Find where the given text appears and provide that cell's center as (X, Y) coordinate. 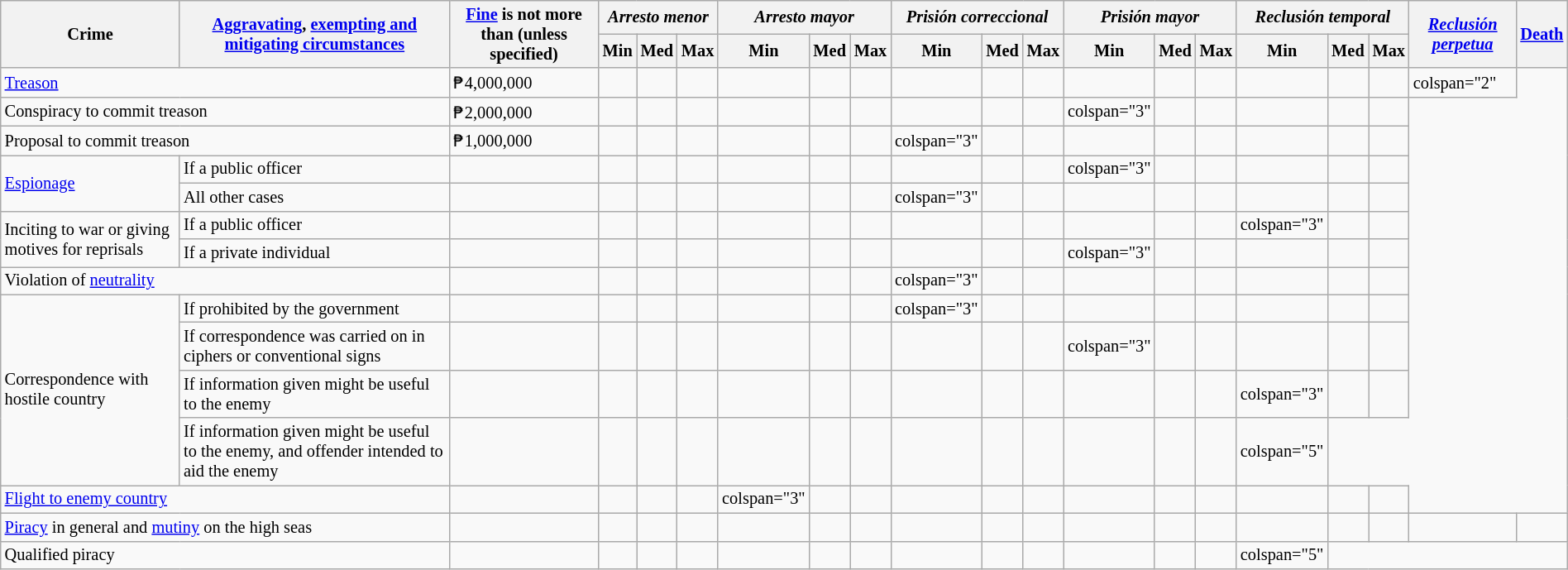
Crime (90, 34)
Proposal to commit treason (225, 141)
Reclusión perpetua (1463, 34)
Espionage (90, 182)
Inciting to war or giving motives for reprisals (90, 238)
₱2,000,000 (523, 111)
Reclusión temporal (1323, 17)
Prisión mayor (1150, 17)
Fine is not more than (unless specified) (523, 34)
Piracy in general and mutiny on the high seas (225, 527)
Prisión correccional (978, 17)
Arresto mayor (804, 17)
colspan="2" (1463, 83)
If prohibited by the government (314, 309)
If correspondence was carried on in ciphers or conventional signs (314, 346)
If a private individual (314, 252)
If information given might be useful to the enemy, and offender intended to aid the enemy (314, 452)
If information given might be useful to the enemy (314, 394)
Arresto menor (658, 17)
Aggravating, exempting and mitigating circumstances (314, 34)
₱4,000,000 (523, 83)
All other cases (314, 197)
Flight to enemy country (225, 499)
Conspiracy to commit treason (225, 111)
₱1,000,000 (523, 141)
Qualified piracy (225, 555)
Violation of neutrality (225, 280)
Treason (225, 83)
Death (1542, 34)
Correspondence with hostile country (90, 390)
